For the text-containing cell, return its midpoint in (X, Y) coordinate format. 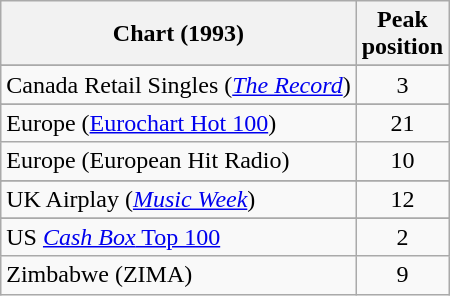
3 (402, 85)
10 (402, 161)
9 (402, 275)
Zimbabwe (ZIMA) (178, 275)
21 (402, 123)
12 (402, 199)
Europe (European Hit Radio) (178, 161)
2 (402, 237)
US Cash Box Top 100 (178, 237)
Chart (1993) (178, 34)
UK Airplay (Music Week) (178, 199)
Canada Retail Singles (The Record) (178, 85)
Europe (Eurochart Hot 100) (178, 123)
Peakposition (402, 34)
